Search for the cell housing the specified text and yield its (x, y) center coordinate. 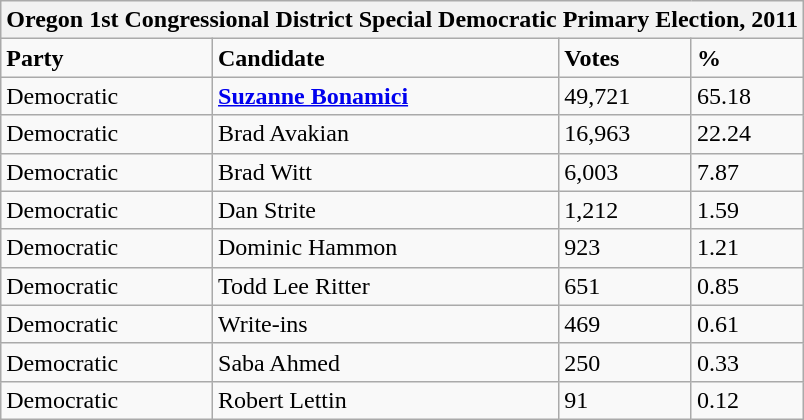
65.18 (747, 96)
Brad Avakian (386, 134)
1.21 (747, 248)
923 (626, 248)
Candidate (386, 58)
7.87 (747, 172)
91 (626, 400)
6,003 (626, 172)
Dominic Hammon (386, 248)
651 (626, 286)
22.24 (747, 134)
% (747, 58)
16,963 (626, 134)
Saba Ahmed (386, 362)
1.59 (747, 210)
Votes (626, 58)
Oregon 1st Congressional District Special Democratic Primary Election, 2011 (402, 20)
Party (107, 58)
Todd Lee Ritter (386, 286)
1,212 (626, 210)
Write-ins (386, 324)
Robert Lettin (386, 400)
469 (626, 324)
250 (626, 362)
0.33 (747, 362)
Brad Witt (386, 172)
0.85 (747, 286)
0.12 (747, 400)
Dan Strite (386, 210)
49,721 (626, 96)
0.61 (747, 324)
Suzanne Bonamici (386, 96)
